Return [X, Y] of the center of cell containing provided text 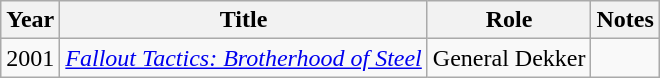
Title [244, 20]
Year [30, 20]
Fallout Tactics: Brotherhood of Steel [244, 58]
Notes [625, 20]
Role [509, 20]
General Dekker [509, 58]
2001 [30, 58]
